Locate the cell with the specified text and output its [x, y] center coordinate. 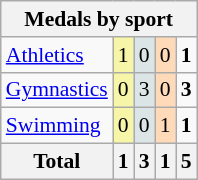
Swimming [57, 126]
Medals by sport [99, 19]
5 [186, 162]
Athletics [57, 55]
Total [57, 162]
Gymnastics [57, 90]
